Extract the [x, y] coordinate from the center of the cell holding the provided text.  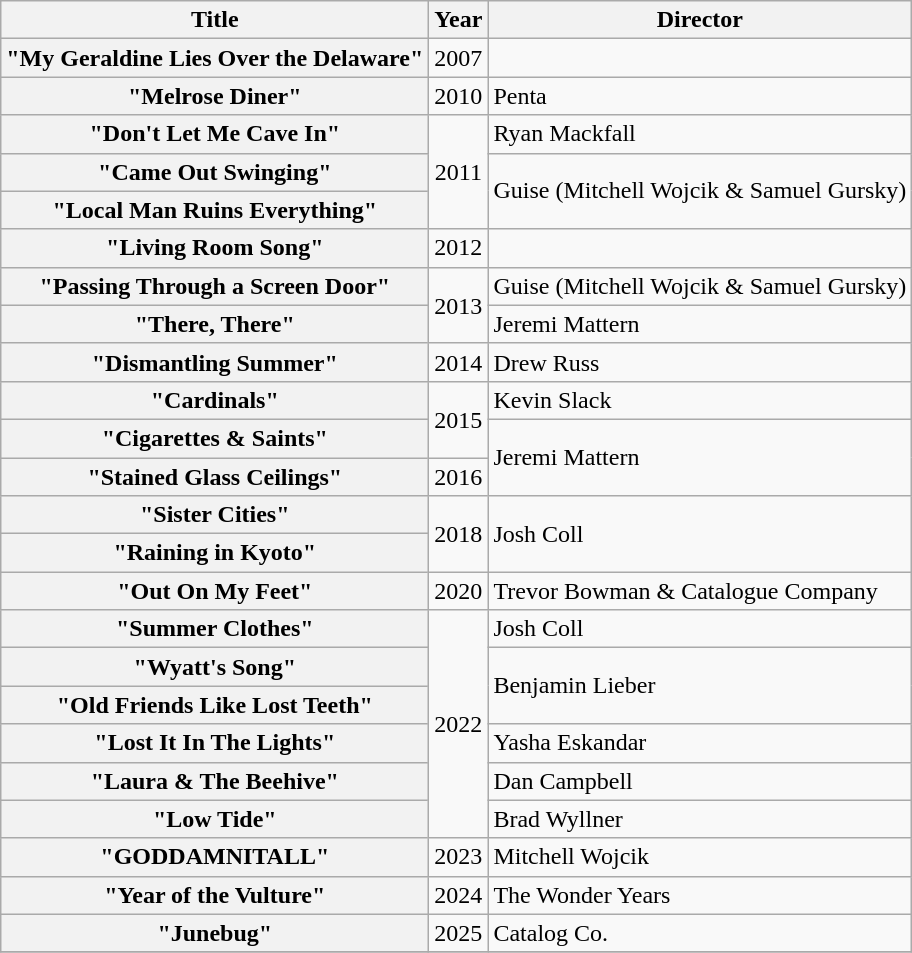
"Dismantling Summer" [215, 362]
"Local Man Ruins Everything" [215, 210]
Catalog Co. [700, 933]
"Lost It In The Lights" [215, 743]
"Low Tide" [215, 819]
"Out On My Feet" [215, 591]
The Wonder Years [700, 895]
2020 [458, 591]
Penta [700, 96]
2024 [458, 895]
Trevor Bowman & Catalogue Company [700, 591]
"Cardinals" [215, 400]
2013 [458, 305]
"Laura & The Beehive" [215, 781]
"Cigarettes & Saints" [215, 438]
"Summer Clothes" [215, 629]
"Junebug" [215, 933]
"Came Out Swinging" [215, 172]
2014 [458, 362]
Year [458, 20]
2025 [458, 933]
2011 [458, 172]
Ryan Mackfall [700, 134]
"Wyatt's Song" [215, 667]
"Old Friends Like Lost Teeth" [215, 705]
Yasha Eskandar [700, 743]
"Melrose Diner" [215, 96]
Title [215, 20]
Dan Campbell [700, 781]
Drew Russ [700, 362]
2007 [458, 58]
"Raining in Kyoto" [215, 553]
2010 [458, 96]
2015 [458, 419]
Brad Wyllner [700, 819]
"Living Room Song" [215, 248]
2022 [458, 724]
Kevin Slack [700, 400]
2018 [458, 534]
"Passing Through a Screen Door" [215, 286]
"Don't Let Me Cave In" [215, 134]
2012 [458, 248]
"Stained Glass Ceilings" [215, 477]
"Year of the Vulture" [215, 895]
"My Geraldine Lies Over the Delaware" [215, 58]
Director [700, 20]
"Sister Cities" [215, 515]
2023 [458, 857]
"There, There" [215, 324]
Benjamin Lieber [700, 686]
"GODDAMNITALL" [215, 857]
2016 [458, 477]
Mitchell Wojcik [700, 857]
